Locate the cell with the specified text and output its [X, Y] center coordinate. 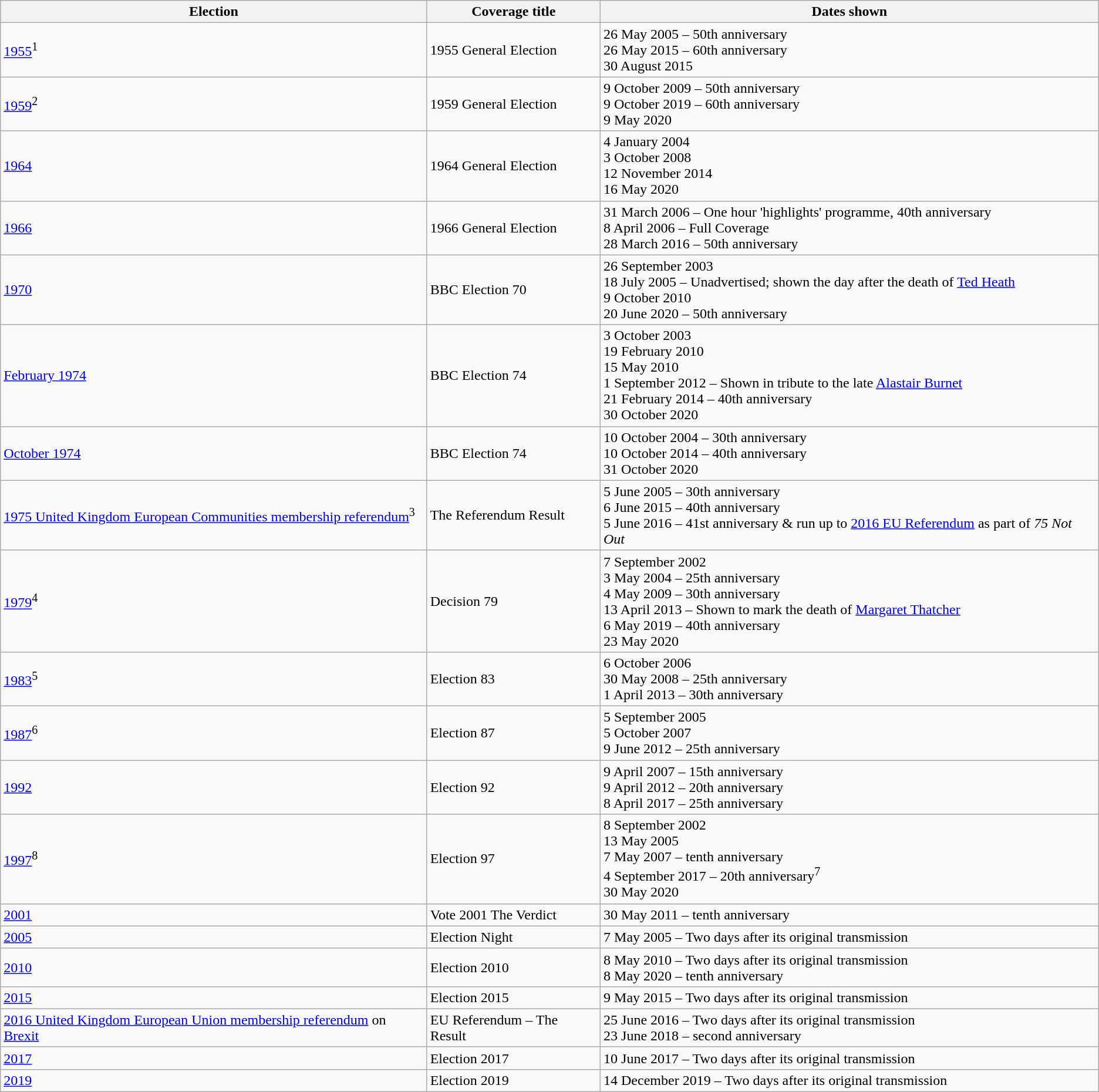
9 April 2007 – 15th anniversary9 April 2012 – 20th anniversary8 April 2017 – 25th anniversary [850, 787]
Decision 79 [513, 601]
Election [214, 12]
1975 United Kingdom European Communities membership referendum3 [214, 515]
2005 [214, 937]
1966 [214, 228]
1959 General Election [513, 104]
9 October 2009 – 50th anniversary9 October 2019 – 60th anniversary9 May 2020 [850, 104]
4 January 20043 October 2008 12 November 201416 May 2020 [850, 166]
1970 [214, 290]
8 September 200213 May 20057 May 2007 – tenth anniversary4 September 2017 – 20th anniversary730 May 2020 [850, 860]
Vote 2001 The Verdict [513, 915]
BBC Election 70 [513, 290]
October 1974 [214, 453]
Election Night [513, 937]
10 October 2004 – 30th anniversary10 October 2014 – 40th anniversary31 October 2020 [850, 453]
Election 2017 [513, 1058]
Election 2015 [513, 997]
1955 General Election [513, 50]
8 May 2010 – Two days after its original transmission8 May 2020 – tenth anniversary [850, 968]
Election 2010 [513, 968]
2001 [214, 915]
2010 [214, 968]
14 December 2019 – Two days after its original transmission [850, 1080]
19876 [214, 733]
EU Referendum – The Result [513, 1027]
Election 2019 [513, 1080]
1964 General Election [513, 166]
1966 General Election [513, 228]
19794 [214, 601]
1992 [214, 787]
February 1974 [214, 376]
31 March 2006 – One hour 'highlights' programme, 40th anniversary8 April 2006 – Full Coverage 28 March 2016 – 50th anniversary [850, 228]
1964 [214, 166]
5 June 2005 – 30th anniversary 6 June 2015 – 40th anniversary5 June 2016 – 41st anniversary & run up to 2016 EU Referendum as part of 75 Not Out [850, 515]
The Referendum Result [513, 515]
10 June 2017 – Two days after its original transmission [850, 1058]
19978 [214, 860]
26 September 200318 July 2005 – Unadvertised; shown the day after the death of Ted Heath9 October 2010 20 June 2020 – 50th anniversary [850, 290]
Coverage title [513, 12]
19551 [214, 50]
2019 [214, 1080]
Election 83 [513, 679]
2015 [214, 997]
26 May 2005 – 50th anniversary26 May 2015 – 60th anniversary30 August 2015 [850, 50]
Election 87 [513, 733]
Dates shown [850, 12]
19835 [214, 679]
6 October 200630 May 2008 – 25th anniversary1 April 2013 – 30th anniversary [850, 679]
30 May 2011 – tenth anniversary [850, 915]
2017 [214, 1058]
19592 [214, 104]
2016 United Kingdom European Union membership referendum on Brexit [214, 1027]
Election 97 [513, 860]
25 June 2016 – Two days after its original transmission23 June 2018 – second anniversary [850, 1027]
9 May 2015 – Two days after its original transmission [850, 997]
7 May 2005 – Two days after its original transmission [850, 937]
5 September 20055 October 20079 June 2012 – 25th anniversary [850, 733]
Election 92 [513, 787]
